For the text-containing cell, return its midpoint in [X, Y] coordinate format. 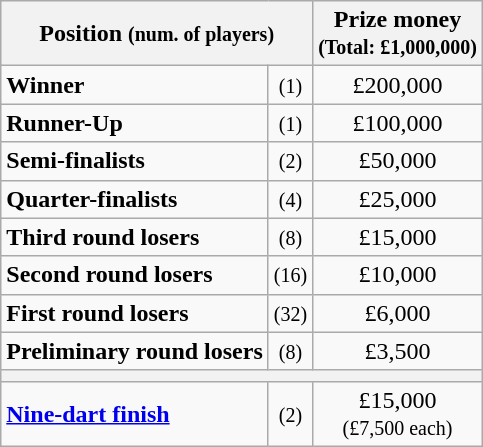
(4) [290, 199]
£50,000 [398, 161]
(16) [290, 275]
£200,000 [398, 85]
Semi-finalists [135, 161]
£3,500 [398, 351]
Position (num. of players) [157, 34]
Third round losers [135, 237]
£100,000 [398, 123]
Prize money(Total: £1,000,000) [398, 34]
Preliminary round losers [135, 351]
£15,000 [398, 237]
£10,000 [398, 275]
First round losers [135, 313]
£6,000 [398, 313]
(32) [290, 313]
£15,000 (£7,500 each) [398, 414]
Quarter-finalists [135, 199]
£25,000 [398, 199]
Nine-dart finish [135, 414]
Second round losers [135, 275]
Runner-Up [135, 123]
Winner [135, 85]
